For the text-containing cell, return its midpoint in [X, Y] coordinate format. 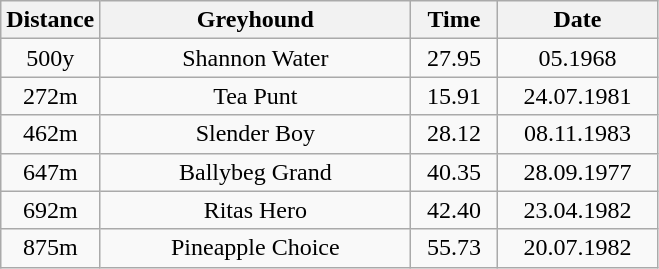
Ballybeg Grand [256, 172]
05.1968 [578, 58]
500y [50, 58]
24.07.1981 [578, 96]
Shannon Water [256, 58]
Distance [50, 20]
27.95 [454, 58]
15.91 [454, 96]
23.04.1982 [578, 210]
875m [50, 248]
28.12 [454, 134]
28.09.1977 [578, 172]
462m [50, 134]
Ritas Hero [256, 210]
Tea Punt [256, 96]
Greyhound [256, 20]
40.35 [454, 172]
647m [50, 172]
Time [454, 20]
Slender Boy [256, 134]
692m [50, 210]
20.07.1982 [578, 248]
Date [578, 20]
08.11.1983 [578, 134]
55.73 [454, 248]
272m [50, 96]
42.40 [454, 210]
Pineapple Choice [256, 248]
